Identify which cell holds the provided text, then report its (X, Y) central coordinate. 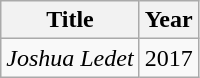
Year (168, 20)
2017 (168, 58)
Title (70, 20)
Joshua Ledet (70, 58)
